Capture the cell that displays the provided text and extract its [X, Y] central coordinate. 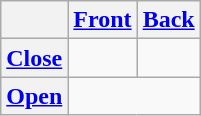
Front [102, 20]
Back [168, 20]
Close [34, 58]
Open [34, 96]
